Provide the [X, Y] coordinate of the cell's center where the given text is located.  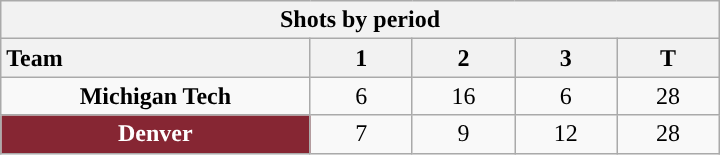
12 [566, 134]
2 [463, 58]
16 [463, 96]
1 [361, 58]
Shots by period [360, 20]
Team [156, 58]
3 [566, 58]
Michigan Tech [156, 96]
Denver [156, 134]
7 [361, 134]
T [668, 58]
9 [463, 134]
